Return the [X, Y] coordinate for the center point of the cell that contains the specified text.  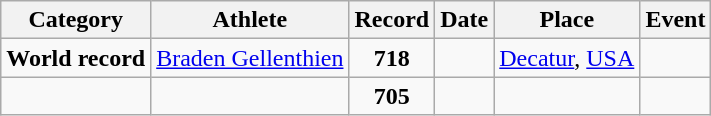
Place [567, 20]
World record [76, 58]
705 [392, 96]
718 [392, 58]
Braden Gellenthien [250, 58]
Athlete [250, 20]
Category [76, 20]
Date [464, 20]
Decatur, USA [567, 58]
Record [392, 20]
Event [676, 20]
